Return [X, Y] of the center of cell containing provided text 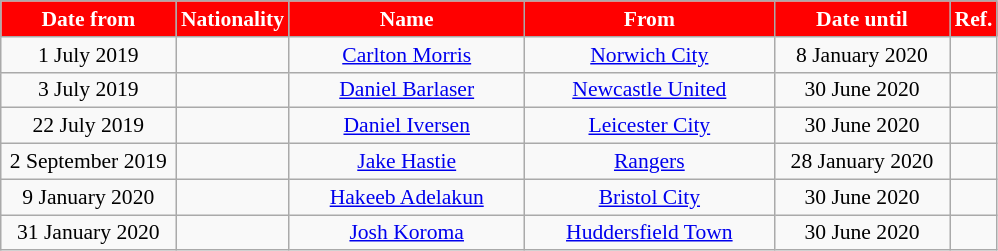
22 July 2019 [88, 126]
Josh Koroma [406, 233]
Date from [88, 19]
9 January 2020 [88, 197]
Norwich City [649, 55]
Huddersfield Town [649, 233]
From [649, 19]
Date until [862, 19]
8 January 2020 [862, 55]
3 July 2019 [88, 90]
1 July 2019 [88, 55]
Name [406, 19]
Nationality [232, 19]
Leicester City [649, 126]
31 January 2020 [88, 233]
Daniel Iversen [406, 126]
Ref. [974, 19]
Rangers [649, 162]
28 January 2020 [862, 162]
Bristol City [649, 197]
Jake Hastie [406, 162]
Hakeeb Adelakun [406, 197]
2 September 2019 [88, 162]
Daniel Barlaser [406, 90]
Carlton Morris [406, 55]
Newcastle United [649, 90]
